Provide the (X, Y) coordinate of the cell's center where the given text is located.  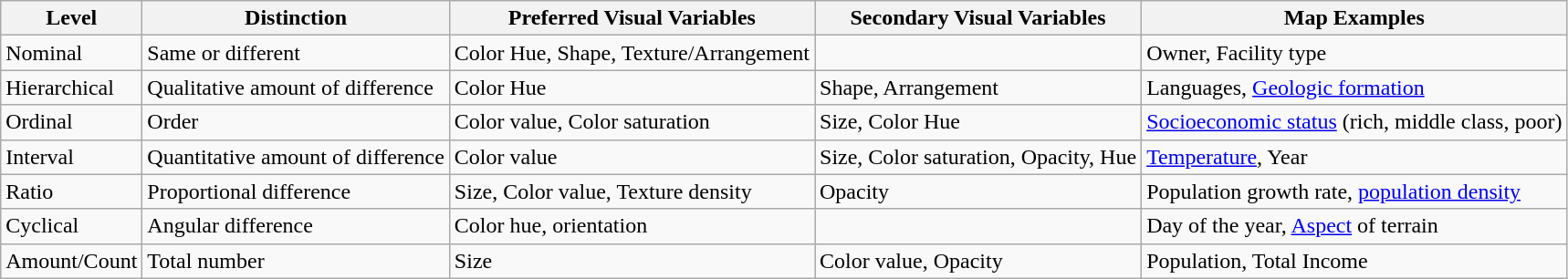
Color Hue, Shape, Texture/Arrangement (632, 53)
Opacity (977, 191)
Color value, Color saturation (632, 122)
Nominal (71, 53)
Size, Color Hue (977, 122)
Color hue, orientation (632, 226)
Temperature, Year (1354, 157)
Secondary Visual Variables (977, 18)
Angular difference (296, 226)
Proportional difference (296, 191)
Socioeconomic status (rich, middle class, poor) (1354, 122)
Preferred Visual Variables (632, 18)
Distinction (296, 18)
Size, Color value, Texture density (632, 191)
Ratio (71, 191)
Amount/Count (71, 261)
Interval (71, 157)
Shape, Arrangement (977, 88)
Map Examples (1354, 18)
Qualitative amount of difference (296, 88)
Quantitative amount of difference (296, 157)
Cyclical (71, 226)
Population, Total Income (1354, 261)
Size, Color saturation, Opacity, Hue (977, 157)
Order (296, 122)
Size (632, 261)
Languages, Geologic formation (1354, 88)
Level (71, 18)
Color value, Opacity (977, 261)
Day of the year, Aspect of terrain (1354, 226)
Population growth rate, population density (1354, 191)
Total number (296, 261)
Color Hue (632, 88)
Ordinal (71, 122)
Hierarchical (71, 88)
Owner, Facility type (1354, 53)
Color value (632, 157)
Same or different (296, 53)
